Provide the (X, Y) coordinate of the cell's center where the given text is located.  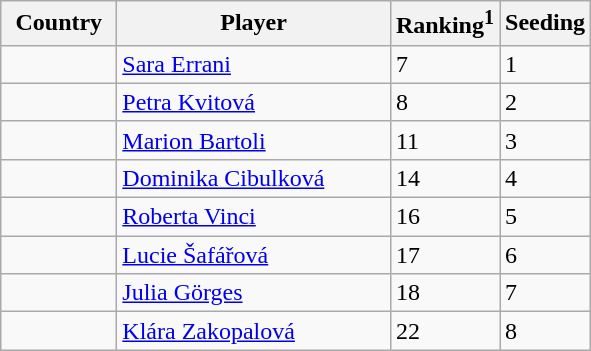
Roberta Vinci (254, 217)
16 (444, 217)
6 (546, 255)
22 (444, 331)
Petra Kvitová (254, 102)
17 (444, 255)
Dominika Cibulková (254, 178)
Sara Errani (254, 64)
Lucie Šafářová (254, 255)
Player (254, 24)
Klára Zakopalová (254, 331)
18 (444, 293)
11 (444, 140)
Julia Görges (254, 293)
Seeding (546, 24)
3 (546, 140)
5 (546, 217)
4 (546, 178)
2 (546, 102)
1 (546, 64)
Marion Bartoli (254, 140)
Country (59, 24)
14 (444, 178)
Ranking1 (444, 24)
